Detect which cell encompasses the target text, then output its (x, y) center coordinate. 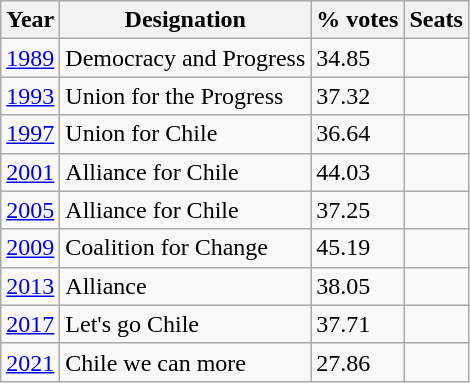
2005 (30, 210)
Union for the Progress (186, 96)
2001 (30, 172)
45.19 (358, 248)
1993 (30, 96)
2017 (30, 324)
Seats (436, 20)
1989 (30, 58)
37.71 (358, 324)
38.05 (358, 286)
2021 (30, 362)
44.03 (358, 172)
Chile we can more (186, 362)
2009 (30, 248)
37.25 (358, 210)
36.64 (358, 134)
27.86 (358, 362)
Union for Chile (186, 134)
Year (30, 20)
Alliance (186, 286)
Let's go Chile (186, 324)
34.85 (358, 58)
Democracy and Progress (186, 58)
1997 (30, 134)
Designation (186, 20)
% votes (358, 20)
2013 (30, 286)
37.32 (358, 96)
Coalition for Change (186, 248)
